Provide the [x, y] coordinate of the cell's center where the given text is located.  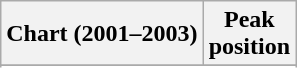
Chart (2001–2003) [102, 34]
Peakposition [249, 34]
